Detect which cell encompasses the target text, then output its (X, Y) center coordinate. 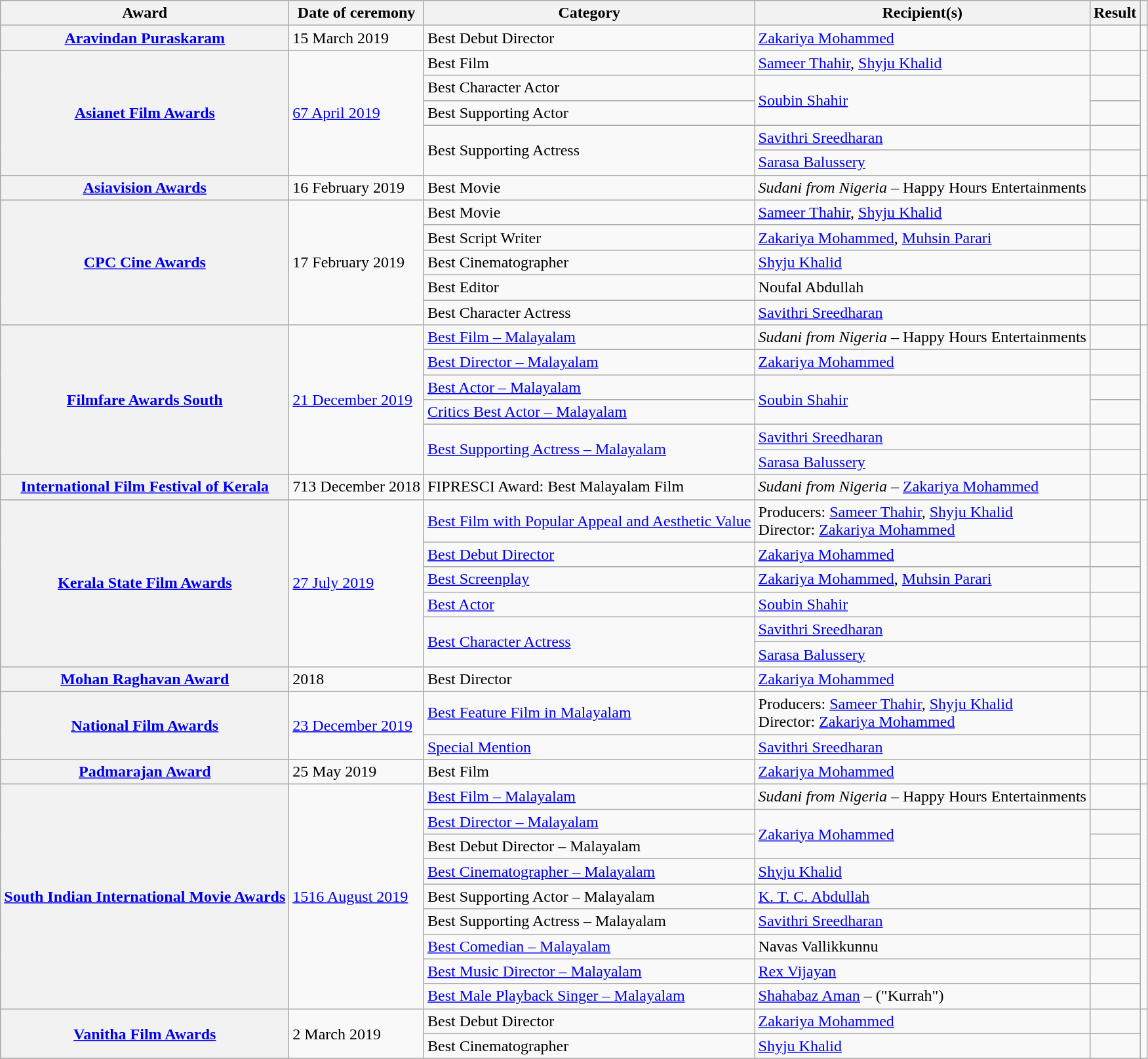
Best Supporting Actress (589, 150)
21 December 2019 (357, 400)
Best Comedian – Malayalam (589, 946)
Award (145, 13)
1516 August 2019 (357, 896)
Recipient(s) (922, 13)
Best Actor (589, 604)
Navas Vallikkunnu (922, 946)
Noufal Abdullah (922, 287)
Best Feature Film in Malayalam (589, 713)
Best Debut Director – Malayalam (589, 847)
27 July 2019 (357, 583)
Best Male Playback Singer – Malayalam (589, 996)
Best Script Writer (589, 237)
Aravindan Puraskaram (145, 38)
K. T. C. Abdullah (922, 896)
Filmfare Awards South (145, 400)
Asianet Film Awards (145, 113)
Date of ceremony (357, 13)
South Indian International Movie Awards (145, 896)
Sudani from Nigeria – Zakariya Mohammed (922, 487)
2018 (357, 679)
Shahabaz Aman – ("Kurrah") (922, 996)
CPC Cine Awards (145, 262)
International Film Festival of Kerala (145, 487)
FIPRESCI Award: Best Malayalam Film (589, 487)
Best Cinematographer – Malayalam (589, 872)
Best Supporting Actor (589, 113)
Best Screenplay (589, 579)
23 December 2019 (357, 725)
Best Actor – Malayalam (589, 387)
Best Character Actor (589, 88)
Vanitha Film Awards (145, 1033)
16 February 2019 (357, 187)
Category (589, 13)
Kerala State Film Awards (145, 583)
Rex Vijayan (922, 971)
National Film Awards (145, 725)
Special Mention (589, 746)
Critics Best Actor – Malayalam (589, 412)
Mohan Raghavan Award (145, 679)
713 December 2018 (357, 487)
2 March 2019 (357, 1033)
Best Director (589, 679)
25 May 2019 (357, 772)
Asiavision Awards (145, 187)
15 March 2019 (357, 38)
17 February 2019 (357, 262)
Padmarajan Award (145, 772)
Best Film with Popular Appeal and Aesthetic Value (589, 520)
Result (1115, 13)
Best Music Director – Malayalam (589, 971)
Best Editor (589, 287)
67 April 2019 (357, 113)
Best Supporting Actor – Malayalam (589, 896)
